Detect which cell encompasses the target text, then output its [X, Y] center coordinate. 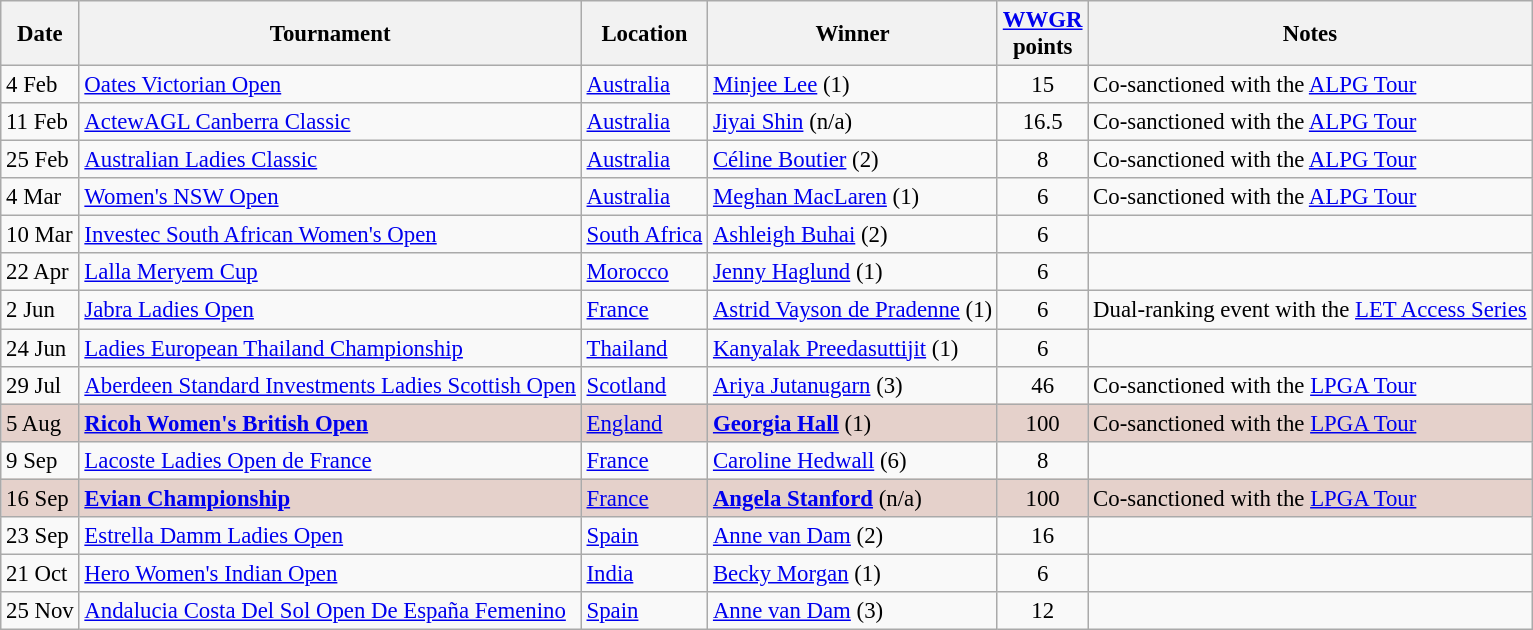
Lacoste Ladies Open de France [330, 460]
ActewAGL Canberra Classic [330, 122]
Kanyalak Preedasuttijit (1) [853, 348]
2 Jun [40, 310]
Céline Boutier (2) [853, 160]
9 Sep [40, 460]
Hero Women's Indian Open [330, 573]
Location [644, 34]
4 Feb [40, 85]
Becky Morgan (1) [853, 573]
Tournament [330, 34]
Aberdeen Standard Investments Ladies Scottish Open [330, 385]
Notes [1310, 34]
Jiyai Shin (n/a) [853, 122]
WWGRpoints [1042, 34]
15 [1042, 85]
Oates Victorian Open [330, 85]
Australian Ladies Classic [330, 160]
India [644, 573]
25 Feb [40, 160]
England [644, 423]
Women's NSW Open [330, 197]
29 Jul [40, 385]
Astrid Vayson de Pradenne (1) [853, 310]
Date [40, 34]
Caroline Hedwall (6) [853, 460]
25 Nov [40, 611]
Ariya Jutanugarn (3) [853, 385]
Ricoh Women's British Open [330, 423]
Georgia Hall (1) [853, 423]
Angela Stanford (n/a) [853, 498]
4 Mar [40, 197]
16 [1042, 536]
Andalucia Costa Del Sol Open De España Femenino [330, 611]
46 [1042, 385]
Winner [853, 34]
Investec South African Women's Open [330, 235]
11 Feb [40, 122]
Estrella Damm Ladies Open [330, 536]
16 Sep [40, 498]
Jabra Ladies Open [330, 310]
South Africa [644, 235]
Meghan MacLaren (1) [853, 197]
5 Aug [40, 423]
Evian Championship [330, 498]
22 Apr [40, 273]
Anne van Dam (3) [853, 611]
Lalla Meryem Cup [330, 273]
10 Mar [40, 235]
12 [1042, 611]
16.5 [1042, 122]
23 Sep [40, 536]
Anne van Dam (2) [853, 536]
Dual-ranking event with the LET Access Series [1310, 310]
Ashleigh Buhai (2) [853, 235]
24 Jun [40, 348]
Thailand [644, 348]
Scotland [644, 385]
Ladies European Thailand Championship [330, 348]
Minjee Lee (1) [853, 85]
21 Oct [40, 573]
Jenny Haglund (1) [853, 273]
Morocco [644, 273]
